Locate the cell with the specified text and output its [x, y] center coordinate. 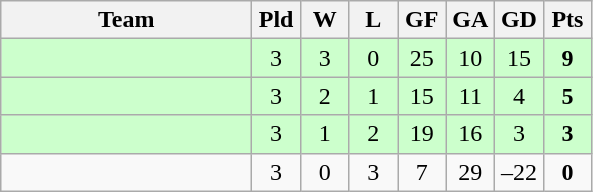
9 [568, 58]
L [374, 20]
16 [470, 134]
7 [422, 172]
4 [520, 96]
11 [470, 96]
29 [470, 172]
Pld [276, 20]
GF [422, 20]
25 [422, 58]
GA [470, 20]
10 [470, 58]
GD [520, 20]
Pts [568, 20]
Team [126, 20]
5 [568, 96]
19 [422, 134]
W [324, 20]
–22 [520, 172]
